For the text-containing cell, return its midpoint in (x, y) coordinate format. 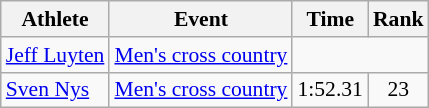
Time (330, 19)
Jeff Luyten (56, 55)
Sven Nys (56, 90)
23 (398, 90)
Athlete (56, 19)
Rank (398, 19)
Event (200, 19)
1:52.31 (330, 90)
